Extract the (x, y) coordinate from the center of the cell holding the provided text.  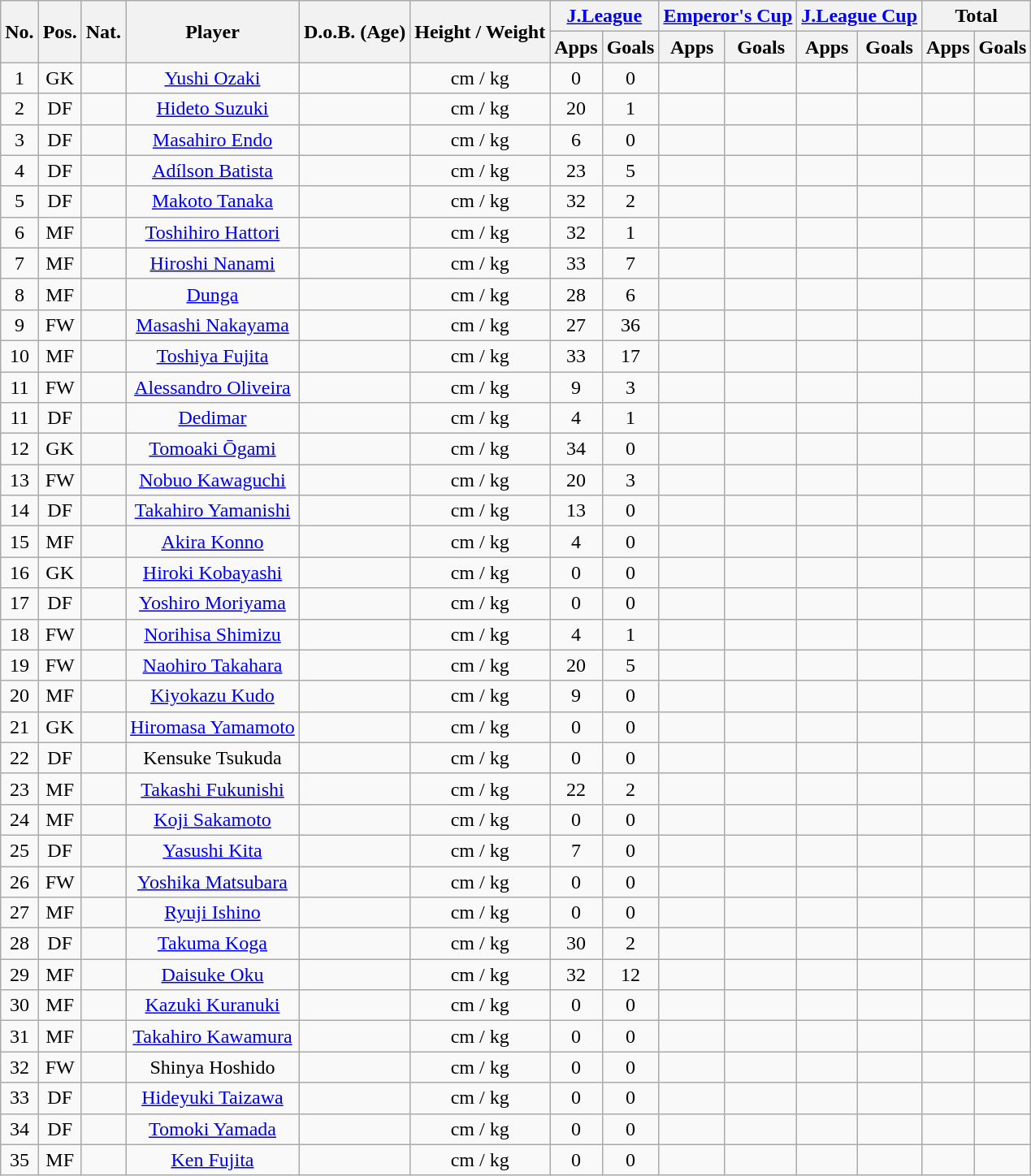
Shinya Hoshido (213, 1067)
Hideyuki Taizawa (213, 1098)
31 (19, 1036)
Takahiro Kawamura (213, 1036)
21 (19, 727)
Hiromasa Yamamoto (213, 727)
36 (630, 325)
Pos. (60, 32)
Kensuke Tsukuda (213, 758)
Yasushi Kita (213, 850)
Norihisa Shimizu (213, 634)
Emperor's Cup (728, 16)
Tomoaki Ōgami (213, 449)
Yushi Ozaki (213, 78)
Hiroki Kobayashi (213, 573)
Naohiro Takahara (213, 665)
Masashi Nakayama (213, 325)
Kiyokazu Kudo (213, 696)
8 (19, 294)
Yoshiro Moriyama (213, 603)
Yoshika Matsubara (213, 881)
Hideto Suzuki (213, 109)
Ken Fujita (213, 1160)
25 (19, 850)
D.o.B. (Age) (354, 32)
Akira Konno (213, 542)
Ryuji Ishino (213, 913)
Hiroshi Nanami (213, 263)
J.League Cup (860, 16)
Takahiro Yamanishi (213, 511)
10 (19, 356)
Dunga (213, 294)
Koji Sakamoto (213, 819)
Total (977, 16)
Tomoki Yamada (213, 1129)
16 (19, 573)
Makoto Tanaka (213, 201)
Toshihiro Hattori (213, 232)
Toshiya Fujita (213, 356)
Takuma Koga (213, 944)
15 (19, 542)
J.League (604, 16)
24 (19, 819)
Height / Weight (480, 32)
Dedimar (213, 418)
26 (19, 881)
29 (19, 975)
Masahiro Endo (213, 140)
19 (19, 665)
14 (19, 511)
35 (19, 1160)
18 (19, 634)
Nobuo Kawaguchi (213, 480)
Nat. (103, 32)
Alessandro Oliveira (213, 387)
Kazuki Kuranuki (213, 1005)
Takashi Fukunishi (213, 789)
No. (19, 32)
Player (213, 32)
Daisuke Oku (213, 975)
Adílson Batista (213, 171)
